Find where the given text appears and provide that cell's center as (X, Y) coordinate. 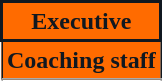
Coaching staff (82, 60)
Executive (82, 22)
